From the cell containing the given text, extract its center point as [X, Y] coordinate. 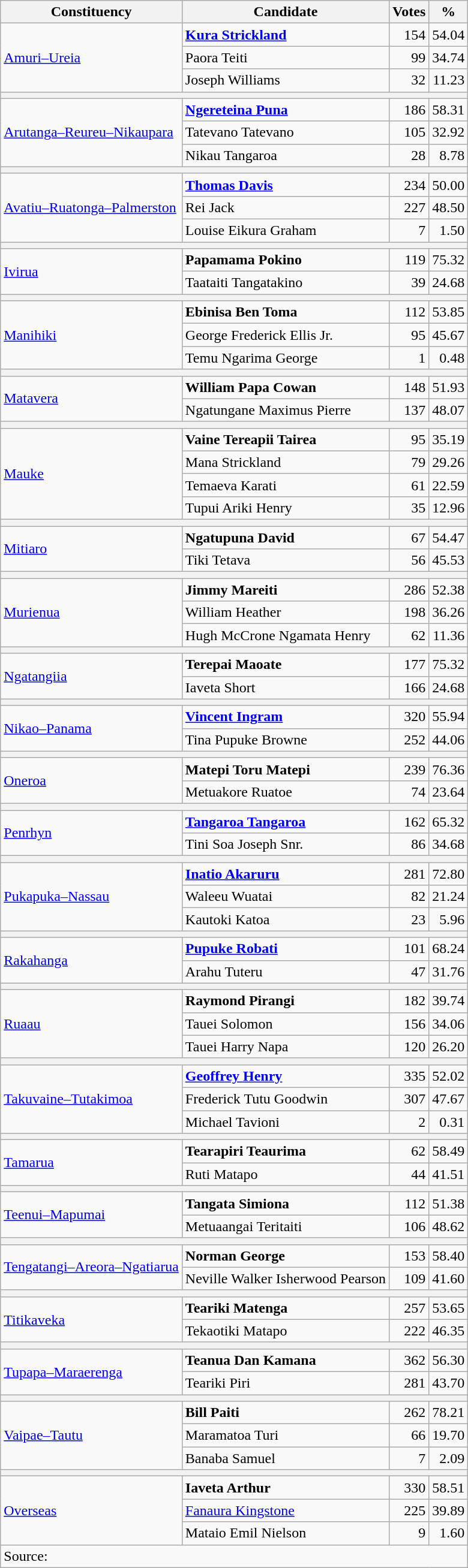
39.89 [449, 1510]
31.76 [449, 972]
Ebinisa Ben Toma [286, 312]
35.19 [449, 439]
Ngatungane Maximus Pierre [286, 410]
Tiki Tetava [286, 560]
109 [409, 1278]
362 [409, 1360]
Taataiti Tangatakino [286, 283]
45.53 [449, 560]
Thomas Davis [286, 185]
Tauei Solomon [286, 1024]
120 [409, 1047]
58.49 [449, 1151]
43.70 [449, 1383]
Tearapiri Teaurima [286, 1151]
29.26 [449, 462]
Titikaveka [91, 1319]
52.38 [449, 590]
50.00 [449, 185]
Iaveta Short [286, 687]
Ivirua [91, 272]
48.50 [449, 207]
Tekaotiki Matapo [286, 1331]
Tengatangi–Areora–Ngatiarua [91, 1267]
56 [409, 560]
101 [409, 949]
34.68 [449, 845]
Temaeva Karati [286, 485]
72.80 [449, 874]
53.65 [449, 1308]
78.21 [449, 1413]
198 [409, 613]
320 [409, 717]
0.31 [449, 1121]
Metuakore Ruatoe [286, 792]
Penrhyn [91, 833]
1.60 [449, 1533]
22.59 [449, 485]
Overseas [91, 1510]
Kautoki Katoa [286, 919]
Metuaangai Teritaiti [286, 1226]
47.67 [449, 1099]
% [449, 12]
Nikao–Panama [91, 728]
32 [409, 80]
19.70 [449, 1436]
51.38 [449, 1204]
162 [409, 822]
William Papa Cowan [286, 387]
Vaine Tereapii Tairea [286, 439]
Iaveta Arthur [286, 1488]
George Frederick Ellis Jr. [286, 335]
239 [409, 769]
234 [409, 185]
Pukapuka–Nassau [91, 897]
119 [409, 260]
52.02 [449, 1076]
76.36 [449, 769]
47 [409, 972]
Joseph Williams [286, 80]
177 [409, 665]
Nikau Tangaroa [286, 155]
65.32 [449, 822]
Mauke [91, 474]
23 [409, 919]
Tina Pupuke Browne [286, 740]
Papamama Pokino [286, 260]
Arutanga–Reureu–Nikaupara [91, 132]
28 [409, 155]
34.74 [449, 58]
106 [409, 1226]
Terepai Maoate [286, 665]
51.93 [449, 387]
32.92 [449, 132]
2.09 [449, 1458]
222 [409, 1331]
0.48 [449, 358]
55.94 [449, 717]
23.64 [449, 792]
58.40 [449, 1256]
166 [409, 687]
Ngereteina Puna [286, 110]
41.51 [449, 1174]
36.26 [449, 613]
Tamarua [91, 1163]
1.50 [449, 230]
Temu Ngarima George [286, 358]
335 [409, 1076]
Votes [409, 12]
Louise Eikura Graham [286, 230]
54.04 [449, 35]
11.36 [449, 635]
9 [409, 1533]
67 [409, 538]
Ruaau [91, 1024]
Teariki Matenga [286, 1308]
Fanaura Kingstone [286, 1510]
252 [409, 740]
58.51 [449, 1488]
William Heather [286, 613]
Paora Teiti [286, 58]
Rei Jack [286, 207]
Rakahanga [91, 960]
86 [409, 845]
Avatiu–Ruatonga–Palmerston [91, 207]
46.35 [449, 1331]
330 [409, 1488]
Pupuke Robati [286, 949]
Mana Strickland [286, 462]
68.24 [449, 949]
48.07 [449, 410]
Constituency [91, 12]
66 [409, 1436]
154 [409, 35]
186 [409, 110]
Teanua Dan Kamana [286, 1360]
5.96 [449, 919]
8.78 [449, 155]
21.24 [449, 897]
182 [409, 1001]
225 [409, 1510]
Ngatupuna David [286, 538]
Matepi Toru Matepi [286, 769]
39.74 [449, 1001]
Matavera [91, 399]
Tangaroa Tangaroa [286, 822]
Neville Walker Isherwood Pearson [286, 1278]
54.47 [449, 538]
Oneroa [91, 780]
307 [409, 1099]
26.20 [449, 1047]
2 [409, 1121]
Tangata Simiona [286, 1204]
12.96 [449, 508]
Waleeu Wuatai [286, 897]
257 [409, 1308]
Source: [234, 1556]
99 [409, 58]
227 [409, 207]
Kura Strickland [286, 35]
44 [409, 1174]
286 [409, 590]
Hugh McCrone Ngamata Henry [286, 635]
137 [409, 410]
Amuri–Ureia [91, 58]
34.06 [449, 1024]
Vaipae–Tautu [91, 1436]
61 [409, 485]
41.60 [449, 1278]
56.30 [449, 1360]
Candidate [286, 12]
Takuvaine–Tutakimoa [91, 1099]
Norman George [286, 1256]
39 [409, 283]
Inatio Akaruru [286, 874]
53.85 [449, 312]
Arahu Tuteru [286, 972]
Mitiaro [91, 549]
Vincent Ingram [286, 717]
74 [409, 792]
Tupapa–Maraerenga [91, 1371]
Tatevano Tatevano [286, 132]
79 [409, 462]
Raymond Pirangi [286, 1001]
48.62 [449, 1226]
153 [409, 1256]
Tupui Ariki Henry [286, 508]
Maramatoa Turi [286, 1436]
Tini Soa Joseph Snr. [286, 845]
44.06 [449, 740]
Geoffrey Henry [286, 1076]
35 [409, 508]
262 [409, 1413]
Ngatangiia [91, 676]
105 [409, 132]
58.31 [449, 110]
Banaba Samuel [286, 1458]
Frederick Tutu Goodwin [286, 1099]
45.67 [449, 335]
Mataio Emil Nielson [286, 1533]
Bill Paiti [286, 1413]
148 [409, 387]
Jimmy Mareiti [286, 590]
Ruti Matapo [286, 1174]
82 [409, 897]
Murienua [91, 613]
11.23 [449, 80]
Tauei Harry Napa [286, 1047]
Michael Tavioni [286, 1121]
Teenui–Mapumai [91, 1215]
Teariki Piri [286, 1383]
1 [409, 358]
156 [409, 1024]
Manihiki [91, 335]
